Determine the [X, Y] coordinate at the center of the cell enclosing the given text.  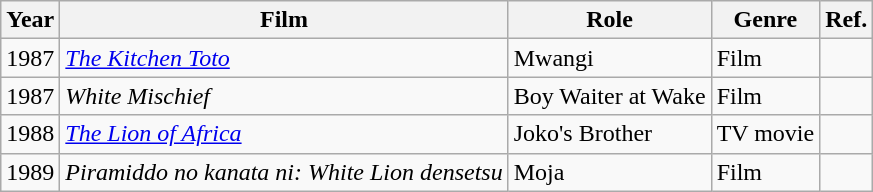
Mwangi [610, 58]
1988 [30, 134]
Boy Waiter at Wake [610, 96]
Moja [610, 172]
TV movie [766, 134]
Piramiddo no kanata ni: White Lion densetsu [284, 172]
The Kitchen Toto [284, 58]
Joko's Brother [610, 134]
The Lion of Africa [284, 134]
Role [610, 20]
1989 [30, 172]
White Mischief [284, 96]
Year [30, 20]
Genre [766, 20]
Ref. [846, 20]
